Scan for the cell matching the given text and deliver its [x, y] coordinate at center. 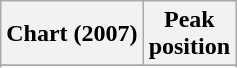
Chart (2007) [72, 34]
Peak position [189, 34]
